Locate the cell with the specified text and output its [X, Y] center coordinate. 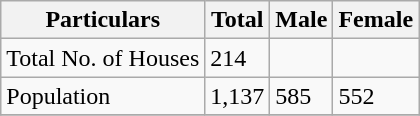
Male [302, 20]
Particulars [103, 20]
Female [376, 20]
Total [238, 20]
585 [302, 96]
Population [103, 96]
1,137 [238, 96]
214 [238, 58]
552 [376, 96]
Total No. of Houses [103, 58]
